Output the (x, y) coordinate of the center of the cell containing the given text.  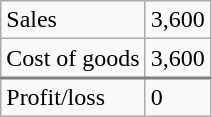
Cost of goods (73, 58)
Profit/loss (73, 98)
0 (178, 98)
Sales (73, 20)
